Locate the cell with the specified text and output its [X, Y] center coordinate. 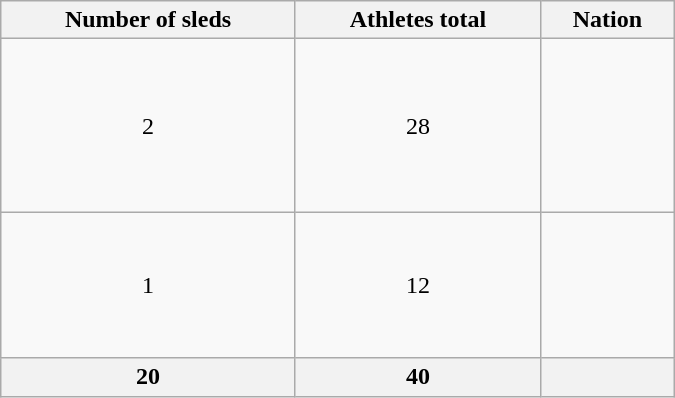
Athletes total [418, 20]
2 [148, 126]
12 [418, 285]
1 [148, 285]
Number of sleds [148, 20]
40 [418, 377]
Nation [608, 20]
28 [418, 126]
20 [148, 377]
